Pinpoint the cell where the given text exists, returning its (X, Y) midpoint coordinate. 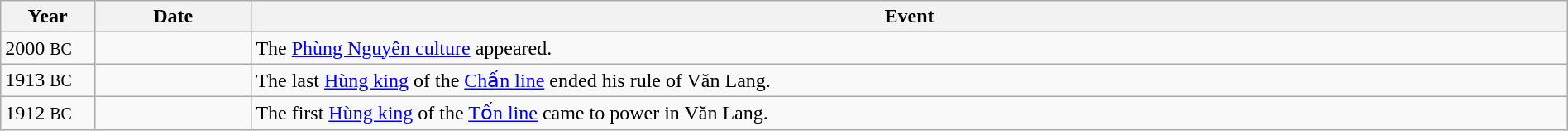
1913 BC (48, 80)
The first Hùng king of the Tốn line came to power in Văn Lang. (910, 113)
Date (172, 17)
2000 BC (48, 48)
The last Hùng king of the Chấn line ended his rule of Văn Lang. (910, 80)
1912 BC (48, 113)
The Phùng Nguyên culture appeared. (910, 48)
Event (910, 17)
Year (48, 17)
